Determine the [X, Y] coordinate at the center of the cell enclosing the given text.  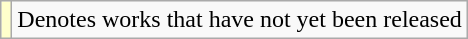
Denotes works that have not yet been released [240, 20]
